Locate the cell with the specified text and output its (X, Y) center coordinate. 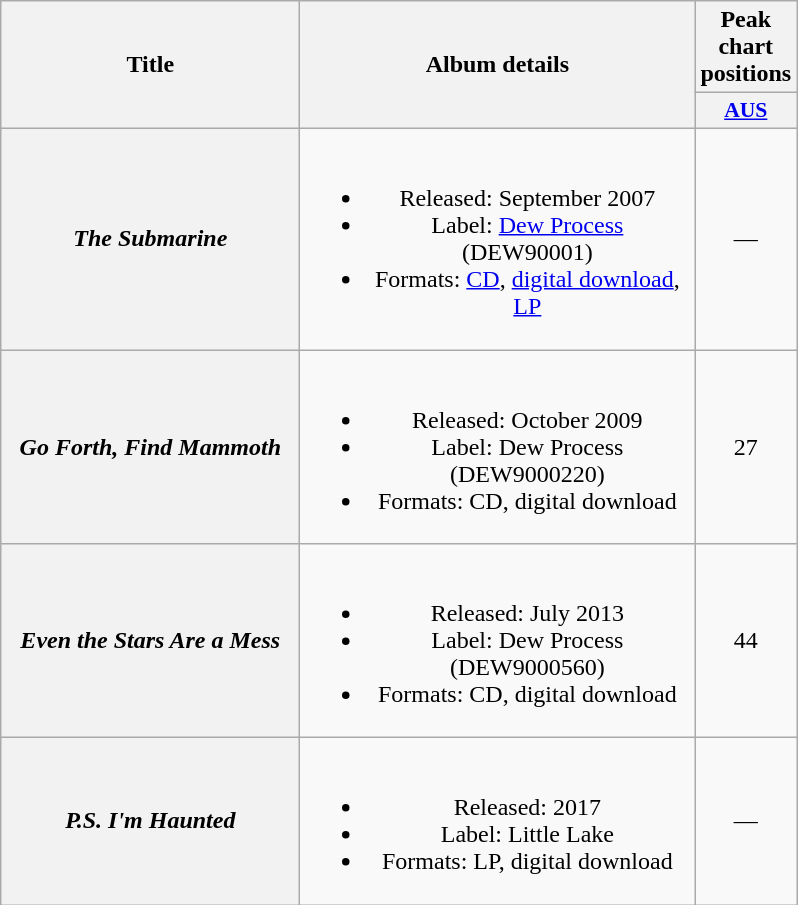
Released: July 2013Label: Dew Process (DEW9000560)Formats: CD, digital download (498, 641)
44 (746, 641)
Even the Stars Are a Mess (150, 641)
Title (150, 65)
P.S. I'm Haunted (150, 822)
Go Forth, Find Mammoth (150, 447)
Released: 2017Label: Little LakeFormats: LP, digital download (498, 822)
AUS (746, 111)
Peak chart positions (746, 47)
27 (746, 447)
Released: October 2009Label: Dew Process (DEW9000220)Formats: CD, digital download (498, 447)
Released: September 2007Label: Dew Process (DEW90001)Formats: CD, digital download, LP (498, 238)
The Submarine (150, 238)
Album details (498, 65)
